Return [X, Y] of the center of cell containing provided text 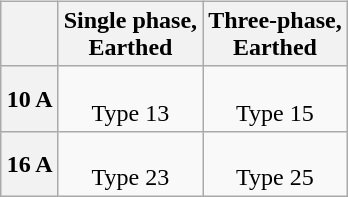
10 A [30, 98]
Type 13 [130, 98]
Three-phase,Earthed [276, 34]
16 A [30, 164]
Single phase,Earthed [130, 34]
Type 23 [130, 164]
Type 25 [276, 164]
Type 15 [276, 98]
